From the cell containing the given text, extract its center point as (X, Y) coordinate. 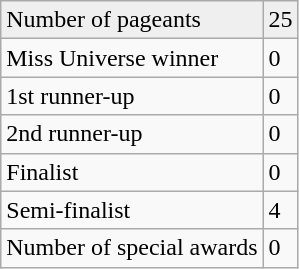
Number of pageants (132, 20)
Finalist (132, 172)
1st runner-up (132, 96)
4 (280, 210)
Number of special awards (132, 248)
Semi-finalist (132, 210)
Miss Universe winner (132, 58)
25 (280, 20)
2nd runner-up (132, 134)
